Search for the cell housing the specified text and yield its [X, Y] center coordinate. 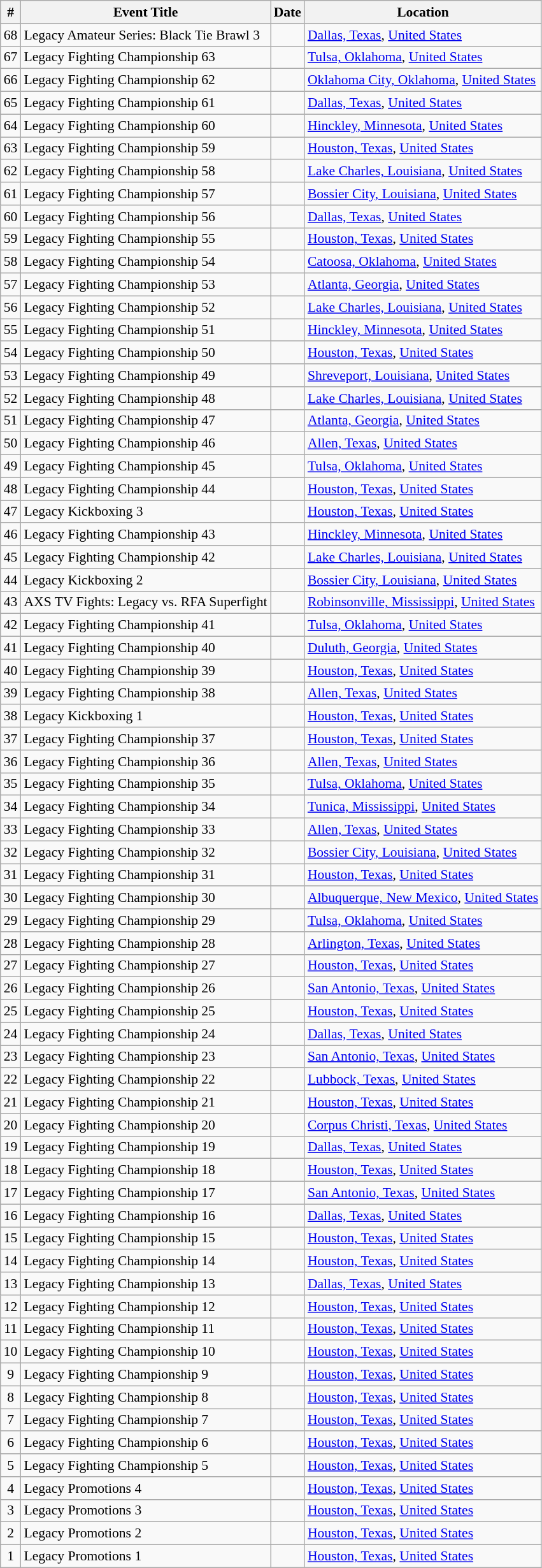
Legacy Fighting Championship 10 [145, 1352]
Legacy Fighting Championship 7 [145, 1420]
Legacy Fighting Championship 15 [145, 1238]
Legacy Fighting Championship 48 [145, 398]
Legacy Fighting Championship 49 [145, 375]
Lubbock, Texas, United States [423, 1080]
31 [11, 875]
Legacy Fighting Championship 44 [145, 489]
Legacy Fighting Championship 35 [145, 784]
36 [11, 762]
Legacy Fighting Championship 5 [145, 1465]
28 [11, 943]
Legacy Fighting Championship 46 [145, 444]
Legacy Promotions 4 [145, 1488]
Legacy Promotions 3 [145, 1511]
13 [11, 1284]
Legacy Fighting Championship 13 [145, 1284]
29 [11, 920]
41 [11, 648]
Legacy Fighting Championship 58 [145, 171]
Legacy Fighting Championship 34 [145, 807]
Catoosa, Oklahoma, United States [423, 262]
53 [11, 375]
Legacy Fighting Championship 51 [145, 330]
1 [11, 1557]
AXS TV Fights: Legacy vs. RFA Superfight [145, 602]
Legacy Fighting Championship 60 [145, 126]
Tunica, Mississippi, United States [423, 807]
63 [11, 149]
Legacy Promotions 1 [145, 1557]
27 [11, 966]
Legacy Fighting Championship 24 [145, 1034]
54 [11, 353]
58 [11, 262]
62 [11, 171]
Legacy Fighting Championship 56 [145, 217]
19 [11, 1147]
4 [11, 1488]
66 [11, 80]
30 [11, 898]
Legacy Fighting Championship 31 [145, 875]
Legacy Fighting Championship 29 [145, 920]
48 [11, 489]
40 [11, 671]
50 [11, 444]
60 [11, 217]
52 [11, 398]
Shreveport, Louisiana, United States [423, 375]
24 [11, 1034]
Legacy Fighting Championship 57 [145, 194]
46 [11, 535]
59 [11, 239]
Legacy Fighting Championship 6 [145, 1443]
45 [11, 557]
Legacy Fighting Championship 27 [145, 966]
3 [11, 1511]
33 [11, 830]
Legacy Fighting Championship 8 [145, 1397]
9 [11, 1375]
Legacy Fighting Championship 55 [145, 239]
Legacy Promotions 2 [145, 1534]
5 [11, 1465]
Legacy Fighting Championship 37 [145, 739]
Corpus Christi, Texas, United States [423, 1125]
Legacy Kickboxing 2 [145, 580]
Date [288, 12]
Legacy Fighting Championship 18 [145, 1170]
23 [11, 1057]
Robinsonville, Mississippi, United States [423, 602]
Albuquerque, New Mexico, United States [423, 898]
14 [11, 1261]
Arlington, Texas, United States [423, 943]
43 [11, 602]
Legacy Fighting Championship 38 [145, 693]
16 [11, 1216]
32 [11, 852]
Legacy Kickboxing 3 [145, 512]
Legacy Fighting Championship 59 [145, 149]
21 [11, 1102]
42 [11, 625]
65 [11, 103]
Legacy Fighting Championship 17 [145, 1193]
18 [11, 1170]
47 [11, 512]
Legacy Fighting Championship 52 [145, 307]
Legacy Fighting Championship 50 [145, 353]
38 [11, 716]
Duluth, Georgia, United States [423, 648]
Location [423, 12]
68 [11, 35]
34 [11, 807]
Legacy Fighting Championship 19 [145, 1147]
Legacy Fighting Championship 16 [145, 1216]
Legacy Fighting Championship 61 [145, 103]
Legacy Fighting Championship 42 [145, 557]
37 [11, 739]
20 [11, 1125]
Legacy Fighting Championship 28 [145, 943]
Legacy Fighting Championship 26 [145, 989]
8 [11, 1397]
17 [11, 1193]
39 [11, 693]
Legacy Fighting Championship 40 [145, 648]
12 [11, 1307]
# [11, 12]
Legacy Fighting Championship 53 [145, 285]
26 [11, 989]
Legacy Amateur Series: Black Tie Brawl 3 [145, 35]
Legacy Fighting Championship 32 [145, 852]
Legacy Fighting Championship 39 [145, 671]
Legacy Fighting Championship 47 [145, 421]
15 [11, 1238]
Legacy Fighting Championship 11 [145, 1329]
11 [11, 1329]
2 [11, 1534]
Legacy Kickboxing 1 [145, 716]
Legacy Fighting Championship 23 [145, 1057]
Legacy Fighting Championship 36 [145, 762]
56 [11, 307]
Legacy Fighting Championship 14 [145, 1261]
55 [11, 330]
22 [11, 1080]
57 [11, 285]
10 [11, 1352]
Legacy Fighting Championship 20 [145, 1125]
7 [11, 1420]
Oklahoma City, Oklahoma, United States [423, 80]
Legacy Fighting Championship 45 [145, 467]
Legacy Fighting Championship 62 [145, 80]
Legacy Fighting Championship 41 [145, 625]
Legacy Fighting Championship 63 [145, 57]
6 [11, 1443]
64 [11, 126]
Legacy Fighting Championship 33 [145, 830]
Legacy Fighting Championship 43 [145, 535]
61 [11, 194]
67 [11, 57]
Legacy Fighting Championship 21 [145, 1102]
Legacy Fighting Championship 22 [145, 1080]
Legacy Fighting Championship 54 [145, 262]
Legacy Fighting Championship 12 [145, 1307]
44 [11, 580]
35 [11, 784]
Legacy Fighting Championship 25 [145, 1012]
25 [11, 1012]
Event Title [145, 12]
49 [11, 467]
Legacy Fighting Championship 9 [145, 1375]
Legacy Fighting Championship 30 [145, 898]
51 [11, 421]
